Search for the cell housing the specified text and yield its (x, y) center coordinate. 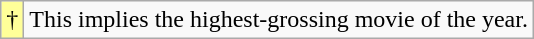
† (12, 20)
This implies the highest-grossing movie of the year. (279, 20)
